Provide the [X, Y] coordinate of the cell's center where the given text is located.  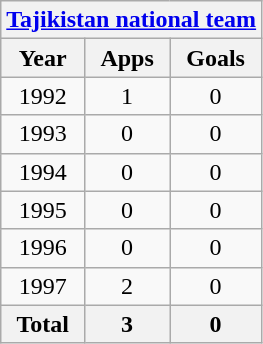
Year [43, 58]
1997 [43, 286]
1994 [43, 172]
3 [128, 324]
1 [128, 96]
1995 [43, 210]
1993 [43, 134]
2 [128, 286]
Tajikistan national team [132, 20]
1996 [43, 248]
Apps [128, 58]
Goals [216, 58]
1992 [43, 96]
Total [43, 324]
